From the cell containing the given text, extract its center point as [x, y] coordinate. 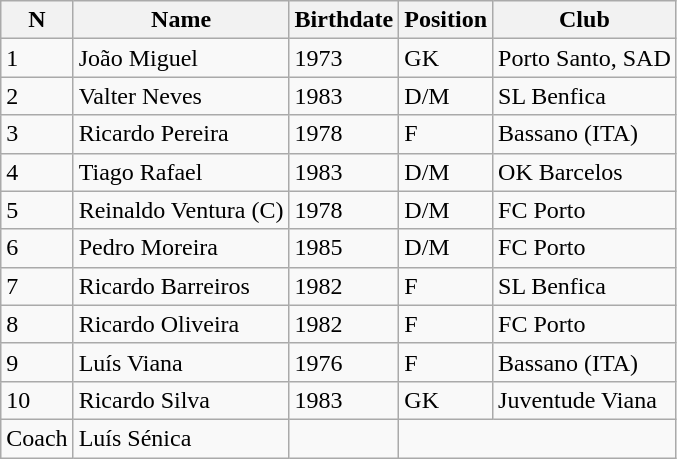
5 [37, 210]
N [37, 20]
Position [446, 20]
8 [37, 324]
Reinaldo Ventura (C) [181, 210]
Ricardo Silva [181, 400]
3 [37, 134]
Birthdate [344, 20]
Club [585, 20]
10 [37, 400]
Name [181, 20]
Ricardo Oliveira [181, 324]
Tiago Rafael [181, 172]
Valter Neves [181, 96]
Pedro Moreira [181, 248]
Luís Sénica [181, 438]
Porto Santo, SAD [585, 58]
Ricardo Pereira [181, 134]
1973 [344, 58]
6 [37, 248]
1985 [344, 248]
Ricardo Barreiros [181, 286]
Juventude Viana [585, 400]
Luís Viana [181, 362]
1976 [344, 362]
Coach [37, 438]
João Miguel [181, 58]
9 [37, 362]
2 [37, 96]
7 [37, 286]
4 [37, 172]
OK Barcelos [585, 172]
1 [37, 58]
